Output the [x, y] coordinate of the center of the cell containing the given text.  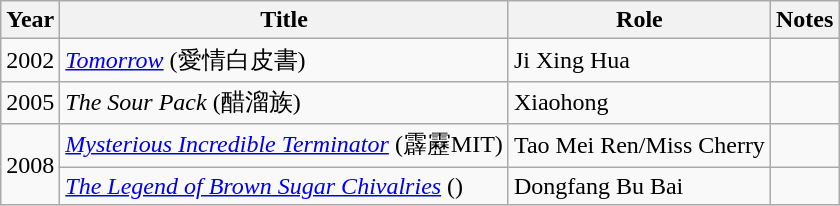
The Sour Pack (醋溜族) [284, 102]
Xiaohong [639, 102]
2008 [30, 164]
Tao Mei Ren/Miss Cherry [639, 146]
Notes [804, 20]
Ji Xing Hua [639, 60]
Dongfang Bu Bai [639, 185]
2002 [30, 60]
The Legend of Brown Sugar Chivalries () [284, 185]
2005 [30, 102]
Tomorrow (愛情白皮書) [284, 60]
Title [284, 20]
Year [30, 20]
Role [639, 20]
Mysterious Incredible Terminator (霹靂MIT) [284, 146]
